Find where the given text appears and provide that cell's center as (X, Y) coordinate. 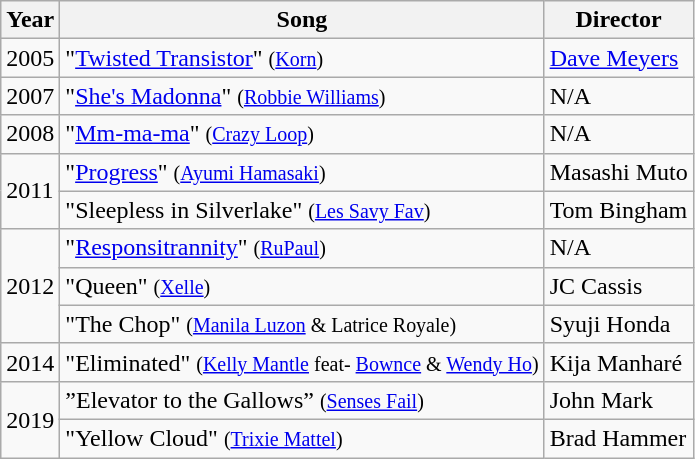
John Mark (618, 400)
Syuji Honda (618, 324)
2019 (30, 419)
"The Chop" (Manila Luzon & Latrice Royale) (302, 324)
Kija Manharé (618, 362)
"She's Madonna" (Robbie Williams) (302, 96)
2014 (30, 362)
"Yellow Cloud" (Trixie Mattel) (302, 438)
"Mm-ma-ma" (Crazy Loop) (302, 134)
Song (302, 20)
JC Cassis (618, 286)
Dave Meyers (618, 58)
"Responsitrannity" (RuPaul) (302, 248)
Year (30, 20)
2008 (30, 134)
Masashi Muto (618, 172)
"Queen" (Xelle) (302, 286)
Director (618, 20)
Tom Bingham (618, 210)
2005 (30, 58)
”Elevator to the Gallows” (Senses Fail) (302, 400)
2011 (30, 191)
"Sleepless in Silverlake" (Les Savy Fav) (302, 210)
"Twisted Transistor" (Korn) (302, 58)
"Progress" (Ayumi Hamasaki) (302, 172)
"Eliminated" (Kelly Mantle feat- Bownce & Wendy Ho) (302, 362)
Brad Hammer (618, 438)
2007 (30, 96)
2012 (30, 286)
